Locate the cell with the specified text and output its [x, y] center coordinate. 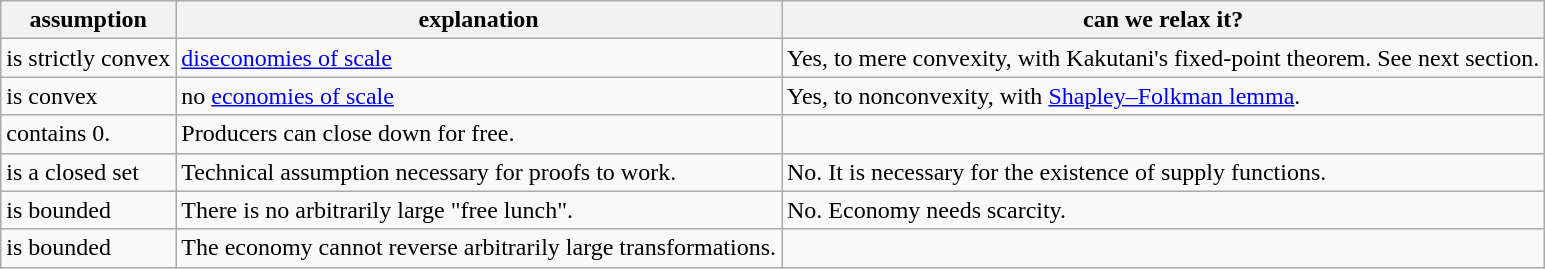
is strictly convex [88, 58]
contains 0. [88, 134]
No. Economy needs scarcity. [1164, 210]
The economy cannot reverse arbitrarily large transformations. [479, 248]
diseconomies of scale [479, 58]
Producers can close down for free. [479, 134]
Technical assumption necessary for proofs to work. [479, 172]
No. It is necessary for the existence of supply functions. [1164, 172]
can we relax it? [1164, 20]
There is no arbitrarily large "free lunch". [479, 210]
Yes, to mere convexity, with Kakutani's fixed-point theorem. See next section. [1164, 58]
assumption [88, 20]
Yes, to nonconvexity, with Shapley–Folkman lemma. [1164, 96]
no economies of scale [479, 96]
is convex [88, 96]
is a closed set [88, 172]
explanation [479, 20]
